Capture the cell that displays the provided text and extract its [X, Y] central coordinate. 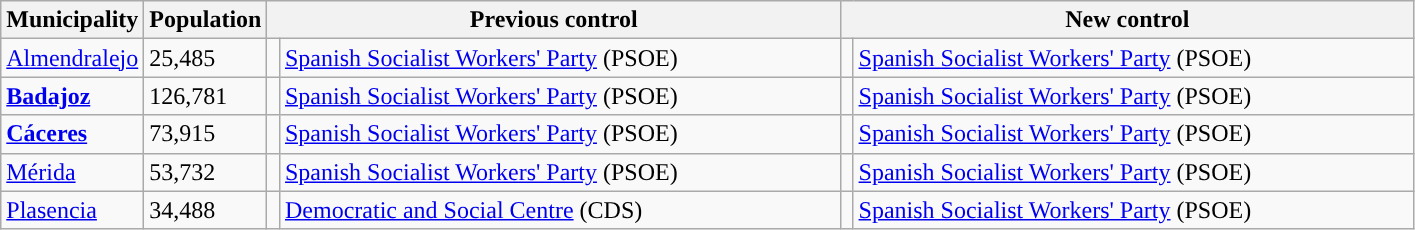
53,732 [206, 172]
Badajoz [72, 96]
Mérida [72, 172]
Population [206, 20]
25,485 [206, 58]
34,488 [206, 210]
Municipality [72, 20]
Democratic and Social Centre (CDS) [560, 210]
73,915 [206, 134]
New control [1127, 20]
Plasencia [72, 210]
126,781 [206, 96]
Cáceres [72, 134]
Almendralejo [72, 58]
Previous control [554, 20]
